Return (X, Y) of the center of cell containing provided text 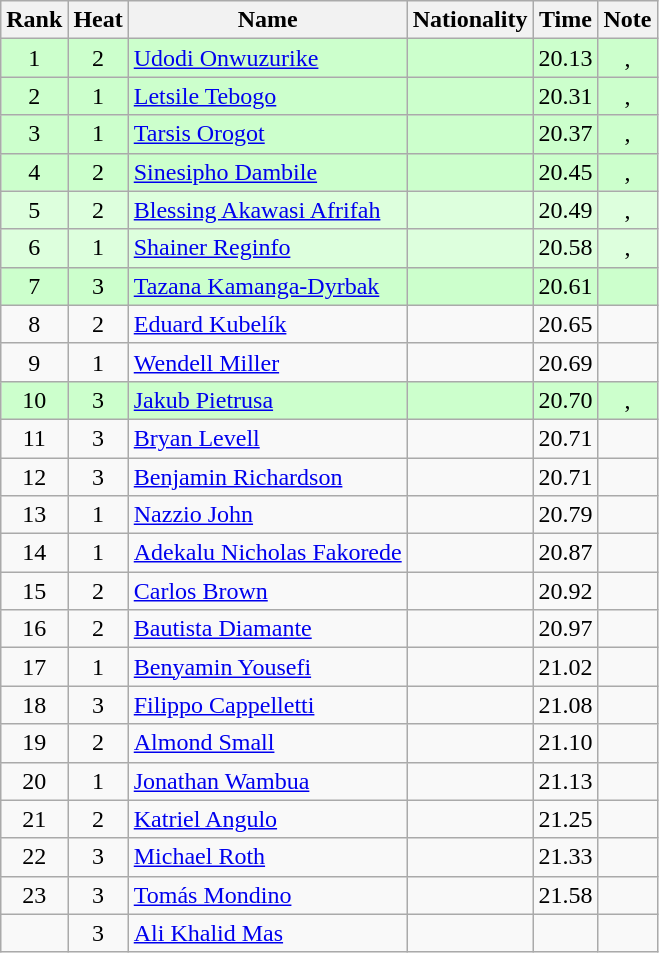
20.58 (566, 248)
Michael Roth (268, 857)
20.45 (566, 172)
20.31 (566, 96)
13 (34, 515)
20.69 (566, 362)
21.13 (566, 781)
Sinesipho Dambile (268, 172)
4 (34, 172)
11 (34, 438)
12 (34, 477)
6 (34, 248)
Name (268, 20)
Nazzio John (268, 515)
20 (34, 781)
Filippo Cappelletti (268, 705)
Nationality (470, 20)
Carlos Brown (268, 591)
Eduard Kubelík (268, 324)
Benjamin Richardson (268, 477)
21.08 (566, 705)
20.92 (566, 591)
20.61 (566, 286)
20.37 (566, 134)
Almond Small (268, 743)
20.65 (566, 324)
21.58 (566, 895)
10 (34, 400)
21.25 (566, 819)
Tomás Mondino (268, 895)
Bryan Levell (268, 438)
17 (34, 667)
15 (34, 591)
Jakub Pietrusa (268, 400)
Katriel Angulo (268, 819)
Udodi Onwuzurike (268, 58)
Tazana Kamanga-Dyrbak (268, 286)
9 (34, 362)
7 (34, 286)
Adekalu Nicholas Fakorede (268, 553)
Jonathan Wambua (268, 781)
Wendell Miller (268, 362)
Benyamin Yousefi (268, 667)
5 (34, 210)
20.70 (566, 400)
20.13 (566, 58)
8 (34, 324)
21.10 (566, 743)
16 (34, 629)
Tarsis Orogot (268, 134)
Rank (34, 20)
Time (566, 20)
21.02 (566, 667)
Shainer Reginfo (268, 248)
Letsile Tebogo (268, 96)
Heat (98, 20)
20.97 (566, 629)
21.33 (566, 857)
20.79 (566, 515)
20.87 (566, 553)
Note (628, 20)
14 (34, 553)
Bautista Diamante (268, 629)
18 (34, 705)
19 (34, 743)
23 (34, 895)
21 (34, 819)
Blessing Akawasi Afrifah (268, 210)
22 (34, 857)
Ali Khalid Mas (268, 933)
20.49 (566, 210)
